Detect which cell encompasses the target text, then output its [X, Y] center coordinate. 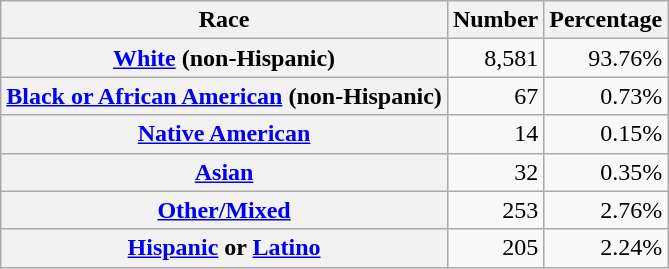
White (non-Hispanic) [224, 58]
93.76% [606, 58]
2.76% [606, 210]
Race [224, 20]
2.24% [606, 248]
253 [495, 210]
14 [495, 134]
Black or African American (non-Hispanic) [224, 96]
67 [495, 96]
Hispanic or Latino [224, 248]
Asian [224, 172]
0.15% [606, 134]
Other/Mixed [224, 210]
0.35% [606, 172]
32 [495, 172]
205 [495, 248]
0.73% [606, 96]
Percentage [606, 20]
8,581 [495, 58]
Number [495, 20]
Native American [224, 134]
